Scan for the cell matching the given text and deliver its [x, y] coordinate at center. 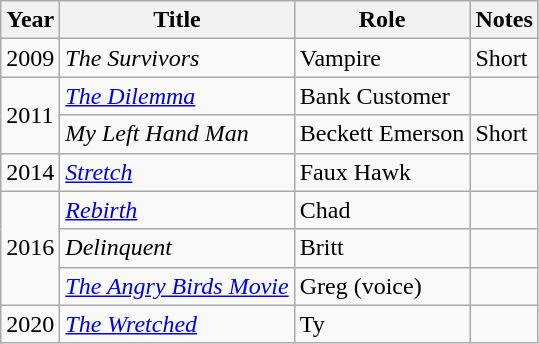
Chad [382, 210]
2014 [30, 172]
2020 [30, 324]
My Left Hand Man [177, 134]
The Survivors [177, 58]
Role [382, 20]
The Wretched [177, 324]
2016 [30, 248]
Rebirth [177, 210]
Greg (voice) [382, 286]
2009 [30, 58]
Notes [504, 20]
The Dilemma [177, 96]
Year [30, 20]
Ty [382, 324]
Delinquent [177, 248]
Britt [382, 248]
2011 [30, 115]
Vampire [382, 58]
The Angry Birds Movie [177, 286]
Beckett Emerson [382, 134]
Stretch [177, 172]
Faux Hawk [382, 172]
Title [177, 20]
Bank Customer [382, 96]
